From the cell containing the given text, extract its center point as (X, Y) coordinate. 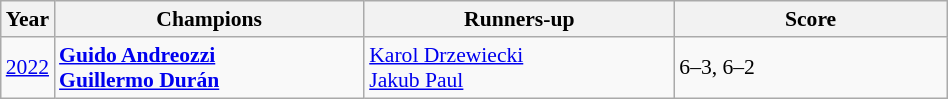
Year (28, 19)
Karol Drzewiecki Jakub Paul (519, 68)
Runners-up (519, 19)
Guido Andreozzi Guillermo Durán (209, 68)
Champions (209, 19)
6–3, 6–2 (810, 68)
Score (810, 19)
2022 (28, 68)
